Find where the given text appears and provide that cell's center as [X, Y] coordinate. 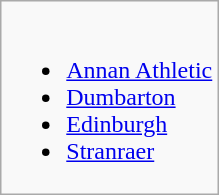
Annan AthleticDumbartonEdinburghStranraer [110, 98]
